Pinpoint the cell where the given text exists, returning its [x, y] midpoint coordinate. 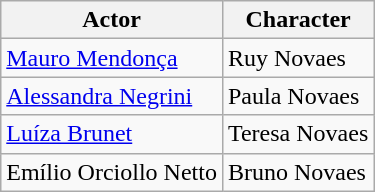
Paula Novaes [298, 96]
Character [298, 20]
Teresa Novaes [298, 134]
Emílio Orciollo Netto [112, 172]
Mauro Mendonça [112, 58]
Bruno Novaes [298, 172]
Actor [112, 20]
Alessandra Negrini [112, 96]
Ruy Novaes [298, 58]
Luíza Brunet [112, 134]
